Return (X, Y) of the center of cell containing provided text 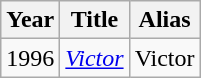
Year (30, 20)
Title (94, 20)
1996 (30, 58)
Alias (164, 20)
